Extract the [x, y] coordinate from the center of the cell holding the provided text.  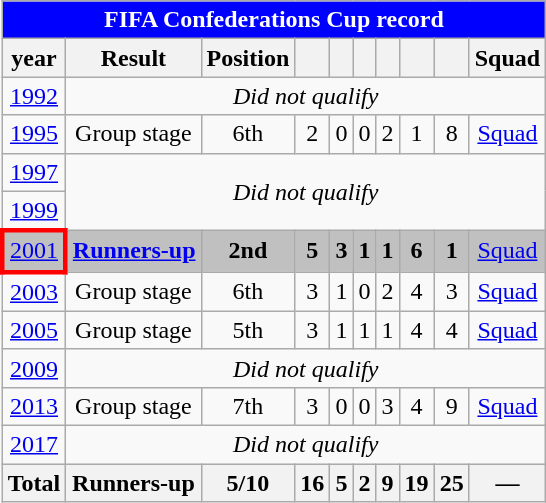
6 [416, 252]
— [507, 483]
5th [248, 330]
16 [312, 483]
2005 [34, 330]
Result [134, 58]
2017 [34, 444]
2013 [34, 406]
7th [248, 406]
2009 [34, 368]
2003 [34, 292]
19 [416, 483]
5/10 [248, 483]
1997 [34, 172]
FIFA Confederations Cup record [274, 20]
2001 [34, 252]
25 [452, 483]
8 [452, 134]
1995 [34, 134]
Position [248, 58]
year [34, 58]
2nd [248, 252]
1999 [34, 211]
Total [34, 483]
1992 [34, 96]
